Determine the (X, Y) coordinate at the center of the cell enclosing the given text.  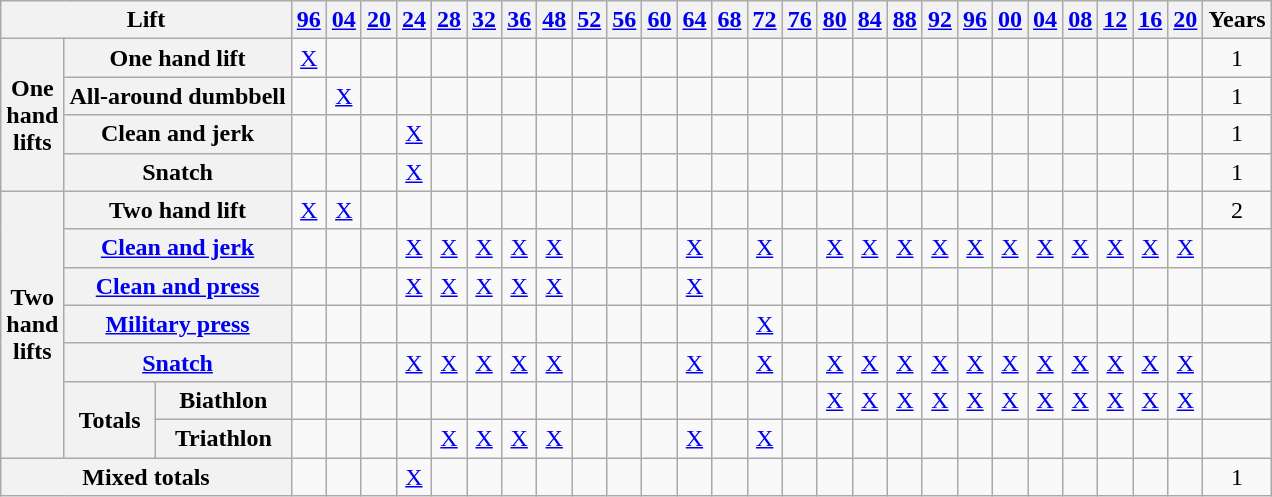
92 (940, 20)
72 (764, 20)
Onehandlifts (32, 115)
Years (1237, 20)
84 (870, 20)
Lift (146, 20)
56 (624, 20)
Two hand lift (178, 210)
One hand lift (178, 58)
36 (520, 20)
Triathlon (223, 438)
00 (1010, 20)
Biathlon (223, 400)
60 (660, 20)
2 (1237, 210)
68 (730, 20)
80 (834, 20)
Military press (178, 324)
64 (694, 20)
16 (1150, 20)
Clean and press (178, 286)
Totals (110, 419)
08 (1080, 20)
24 (414, 20)
All-around dumbbell (178, 96)
52 (590, 20)
76 (800, 20)
Twohandlifts (32, 324)
28 (448, 20)
12 (1116, 20)
88 (904, 20)
48 (554, 20)
Mixed totals (146, 477)
32 (484, 20)
